Pinpoint the cell where the given text exists, returning its [X, Y] midpoint coordinate. 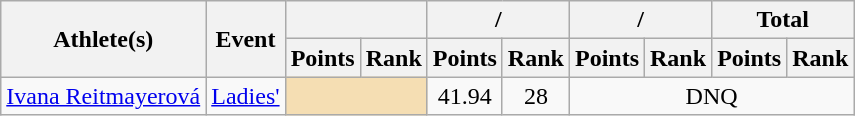
41.94 [464, 96]
Event [246, 39]
Ladies' [246, 96]
28 [536, 96]
DNQ [711, 96]
Athlete(s) [104, 39]
Total [783, 20]
Ivana Reitmayerová [104, 96]
